Detect which cell encompasses the target text, then output its (x, y) center coordinate. 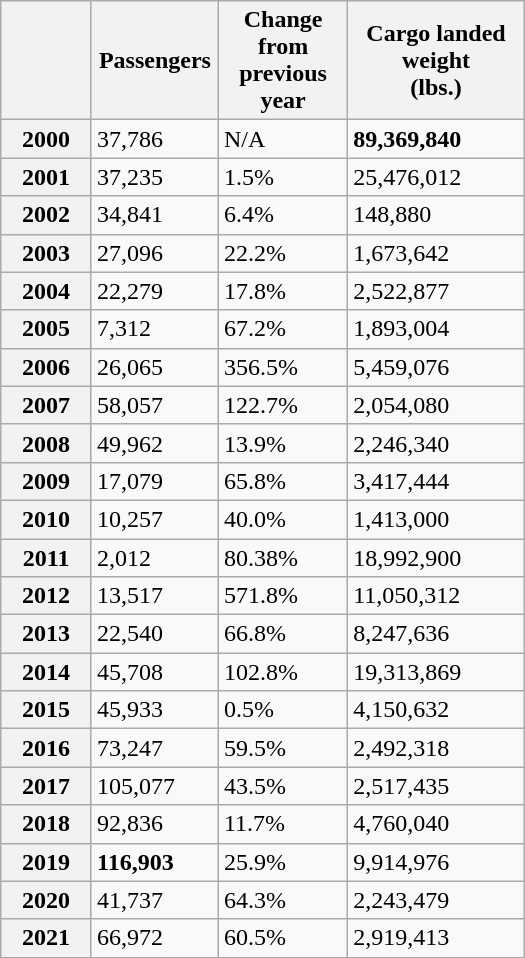
37,235 (154, 177)
148,880 (436, 215)
65.8% (282, 481)
25.9% (282, 862)
34,841 (154, 215)
58,057 (154, 405)
7,312 (154, 329)
19,313,869 (436, 672)
2021 (46, 938)
1,893,004 (436, 329)
40.0% (282, 519)
26,065 (154, 367)
37,786 (154, 139)
92,836 (154, 824)
10,257 (154, 519)
2,012 (154, 557)
80.38% (282, 557)
66,972 (154, 938)
22,540 (154, 634)
2,919,413 (436, 938)
45,708 (154, 672)
2,246,340 (436, 443)
2014 (46, 672)
66.8% (282, 634)
6.4% (282, 215)
11.7% (282, 824)
2008 (46, 443)
1.5% (282, 177)
1,413,000 (436, 519)
2000 (46, 139)
Passengers (154, 60)
2004 (46, 291)
2012 (46, 596)
8,247,636 (436, 634)
2,517,435 (436, 786)
2,054,080 (436, 405)
2,522,877 (436, 291)
5,459,076 (436, 367)
22.2% (282, 253)
2002 (46, 215)
356.5% (282, 367)
105,077 (154, 786)
2015 (46, 710)
2017 (46, 786)
13,517 (154, 596)
17,079 (154, 481)
1,673,642 (436, 253)
Cargo landed weight (lbs.) (436, 60)
2,243,479 (436, 900)
2,492,318 (436, 748)
571.8% (282, 596)
4,760,040 (436, 824)
2013 (46, 634)
4,150,632 (436, 710)
122.7% (282, 405)
3,417,444 (436, 481)
2011 (46, 557)
116,903 (154, 862)
13.9% (282, 443)
89,369,840 (436, 139)
2003 (46, 253)
N/A (282, 139)
11,050,312 (436, 596)
0.5% (282, 710)
2006 (46, 367)
2018 (46, 824)
22,279 (154, 291)
2010 (46, 519)
49,962 (154, 443)
64.3% (282, 900)
45,933 (154, 710)
9,914,976 (436, 862)
25,476,012 (436, 177)
2009 (46, 481)
67.2% (282, 329)
73,247 (154, 748)
2019 (46, 862)
2001 (46, 177)
41,737 (154, 900)
17.8% (282, 291)
Change from previous year (282, 60)
18,992,900 (436, 557)
60.5% (282, 938)
2016 (46, 748)
27,096 (154, 253)
59.5% (282, 748)
43.5% (282, 786)
102.8% (282, 672)
2007 (46, 405)
2020 (46, 900)
2005 (46, 329)
